Identify which cell holds the provided text, then report its (x, y) central coordinate. 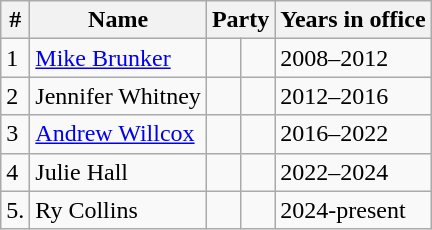
2024-present (353, 210)
Julie Hall (118, 172)
Ry Collins (118, 210)
# (16, 20)
2012–2016 (353, 96)
2016–2022 (353, 134)
Party (240, 20)
5. (16, 210)
Years in office (353, 20)
Jennifer Whitney (118, 96)
Name (118, 20)
Andrew Willcox (118, 134)
2 (16, 96)
2008–2012 (353, 58)
2022–2024 (353, 172)
Mike Brunker (118, 58)
4 (16, 172)
3 (16, 134)
1 (16, 58)
